Provide the [X, Y] coordinate of the cell's center where the given text is located.  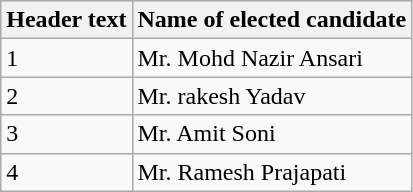
Mr. Ramesh Prajapati [272, 172]
1 [66, 58]
2 [66, 96]
Mr. Amit Soni [272, 134]
4 [66, 172]
Mr. rakesh Yadav [272, 96]
Header text [66, 20]
Mr. Mohd Nazir Ansari [272, 58]
3 [66, 134]
Name of elected candidate [272, 20]
